Find where the given text appears and provide that cell's center as (x, y) coordinate. 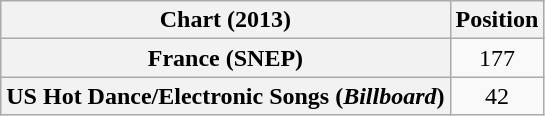
Position (497, 20)
Chart (2013) (226, 20)
US Hot Dance/Electronic Songs (Billboard) (226, 96)
177 (497, 58)
42 (497, 96)
France (SNEP) (226, 58)
